Locate the cell with the specified text and output its [x, y] center coordinate. 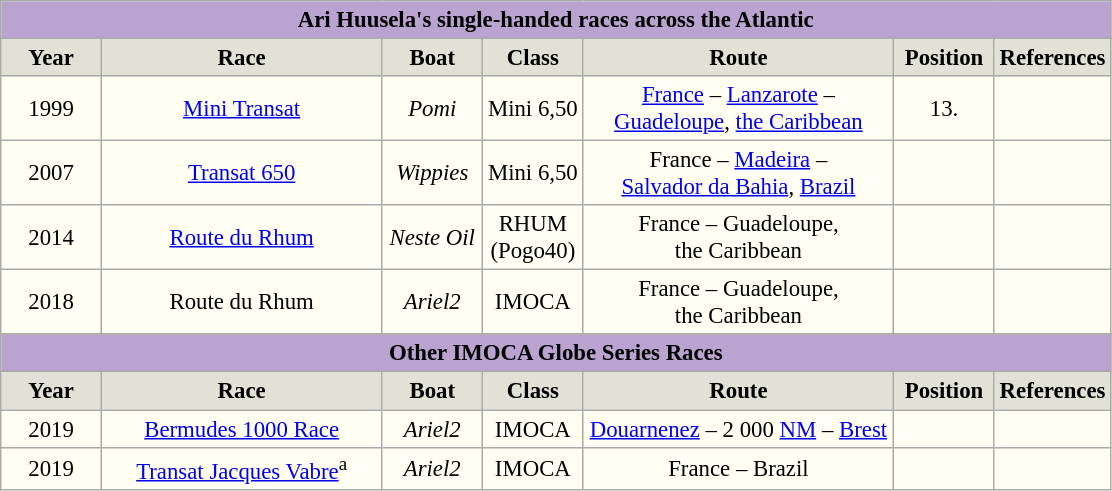
Wippies [432, 174]
1999 [52, 108]
Bermudes 1000 Race [242, 429]
Other IMOCA Globe Series Races [556, 353]
2014 [52, 238]
Mini Transat [242, 108]
13. [944, 108]
Ari Huusela's single-handed races across the Atlantic [556, 20]
2018 [52, 302]
Pomi [432, 108]
Transat Jacques Vabrea [242, 468]
RHUM (Pogo40) [534, 238]
Neste Oil [432, 238]
2007 [52, 174]
Douarnenez – 2 000 NM – Brest [738, 429]
France – Madeira –Salvador da Bahia, Brazil [738, 174]
France – Lanzarote –Guadeloupe, the Caribbean [738, 108]
France – Brazil [738, 468]
Transat 650 [242, 174]
